Provide the (X, Y) coordinate of the cell's center where the given text is located.  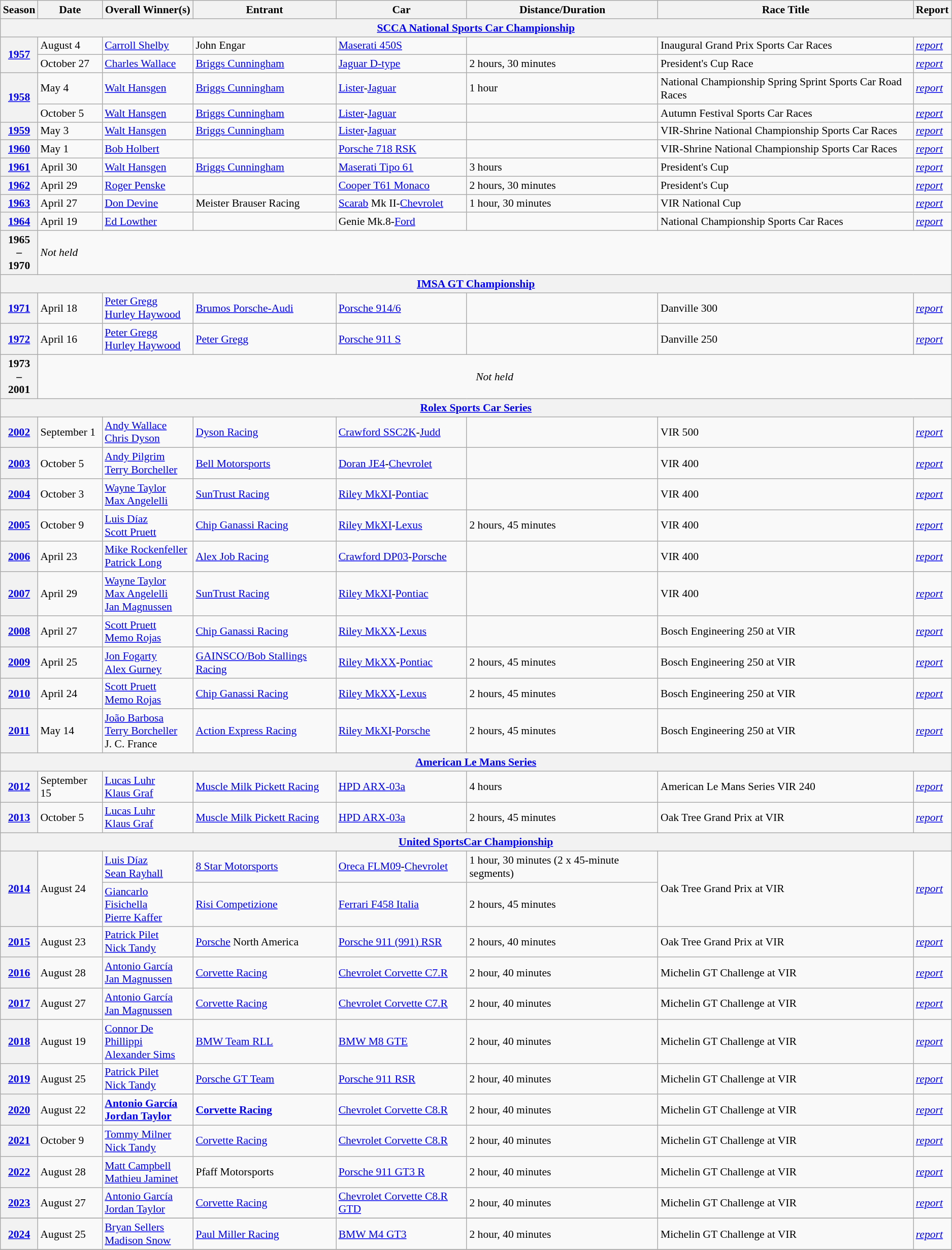
Jaguar D-type (402, 64)
Don Devine (147, 204)
Date (70, 10)
April 19 (70, 222)
2009 (19, 662)
Bryan Sellers Madison Snow (147, 1234)
3 hours (563, 168)
2019 (19, 1078)
October 27 (70, 64)
American Le Mans Series VIR 240 (786, 787)
Report (932, 10)
Ed Lowther (147, 222)
April 18 (70, 308)
2004 (19, 495)
October 3 (70, 495)
Giancarlo Fisichella Pierre Kaffer (147, 905)
1 hour, 30 minutes (2 x 45-minute segments) (563, 867)
Porsche 911 RSR (402, 1078)
John Engar (264, 46)
Carroll Shelby (147, 46)
April 25 (70, 662)
Season (19, 10)
2024 (19, 1234)
Distance/Duration (563, 10)
Genie Mk.8-Ford (402, 222)
Cooper T61 Monaco (402, 185)
National Championship Spring Sprint Sports Car Road Races (786, 88)
2020 (19, 1110)
Scarab Mk II-Chevrolet (402, 204)
April 23 (70, 556)
2013 (19, 817)
Porsche 914/6 (402, 308)
Bell Motorsports (264, 463)
April 30 (70, 168)
1962 (19, 185)
Action Express Racing (264, 731)
BMW M4 GT3 (402, 1234)
August 4 (70, 46)
Matt Campbell Mathieu Jaminet (147, 1172)
May 4 (70, 88)
Crawford DP03-Porsche (402, 556)
2017 (19, 1004)
2023 (19, 1203)
President's Cup Race (786, 64)
Brumos Porsche-Audi (264, 308)
Ferrari F458 Italia (402, 905)
2002 (19, 433)
Connor De Phillippi Alexander Sims (147, 1042)
2022 (19, 1172)
Charles Wallace (147, 64)
Bob Holbert (147, 149)
August 19 (70, 1042)
2012 (19, 787)
1 hour, 30 minutes (563, 204)
1959 (19, 131)
Peter Gregg (264, 339)
Riley MkXX-Pontiac (402, 662)
August 22 (70, 1110)
Alex Job Racing (264, 556)
8 Star Motorsports (264, 867)
2005 (19, 525)
Riley MkXI-Lexus (402, 525)
Risi Competizione (264, 905)
Luis Díaz Scott Pruett (147, 525)
Autumn Festival Sports Car Races (786, 113)
Race Title (786, 10)
Oreca FLM09-Chevrolet (402, 867)
Meister Brauser Racing (264, 204)
Chevrolet Corvette C8.R GTD (402, 1203)
1963 (19, 204)
Luis Díaz Sean Rayhall (147, 867)
BMW Team RLL (264, 1042)
May 14 (70, 731)
SCCA National Sports Car Championship (476, 28)
2003 (19, 463)
IMSA GT Championship (476, 284)
American Le Mans Series (476, 762)
VIR National Cup (786, 204)
Maserati 450S (402, 46)
Porsche GT Team (264, 1078)
September 1 (70, 433)
4 hours (563, 787)
National Championship Sports Car Races (786, 222)
Dyson Racing (264, 433)
2 hours, 40 minutes (563, 941)
Danville 250 (786, 339)
2016 (19, 973)
Roger Penske (147, 185)
Doran JE4-Chevrolet (402, 463)
Rolex Sports Car Series (476, 408)
August 23 (70, 941)
1971 (19, 308)
Car (402, 10)
May 3 (70, 131)
1960 (19, 149)
Wayne Taylor Max Angelelli Jan Magnussen (147, 594)
2014 (19, 889)
Riley MkXI-Porsche (402, 731)
Crawford SSC2K-Judd (402, 433)
2007 (19, 594)
Inaugural Grand Prix Sports Car Races (786, 46)
Entrant (264, 10)
August 24 (70, 889)
2015 (19, 941)
Jon Fogarty Alex Gurney (147, 662)
Danville 300 (786, 308)
BMW M8 GTE (402, 1042)
1965–1970 (19, 253)
Porsche 718 RSK (402, 149)
1972 (19, 339)
Porsche 911 GT3 R (402, 1172)
September 15 (70, 787)
Wayne Taylor Max Angelelli (147, 495)
Porsche 911 (991) RSR (402, 941)
Andy Pilgrim Terry Borcheller (147, 463)
1957 (19, 55)
Mike Rockenfeller Patrick Long (147, 556)
1973–2001 (19, 377)
2021 (19, 1141)
Porsche 911 S (402, 339)
April 24 (70, 694)
Paul Miller Racing (264, 1234)
2008 (19, 632)
Porsche North America (264, 941)
GAINSCO/Bob Stallings Racing (264, 662)
1961 (19, 168)
Overall Winner(s) (147, 10)
Pfaff Motorsports (264, 1172)
1958 (19, 97)
2010 (19, 694)
Tommy Milner Nick Tandy (147, 1141)
Maserati Tipo 61 (402, 168)
1 hour (563, 88)
May 1 (70, 149)
2006 (19, 556)
1964 (19, 222)
April 16 (70, 339)
United SportsCar Championship (476, 842)
Andy Wallace Chris Dyson (147, 433)
VIR 500 (786, 433)
João Barbosa Terry Borcheller J. C. France (147, 731)
2018 (19, 1042)
2011 (19, 731)
